Determine the (x, y) coordinate at the center of the cell enclosing the given text.  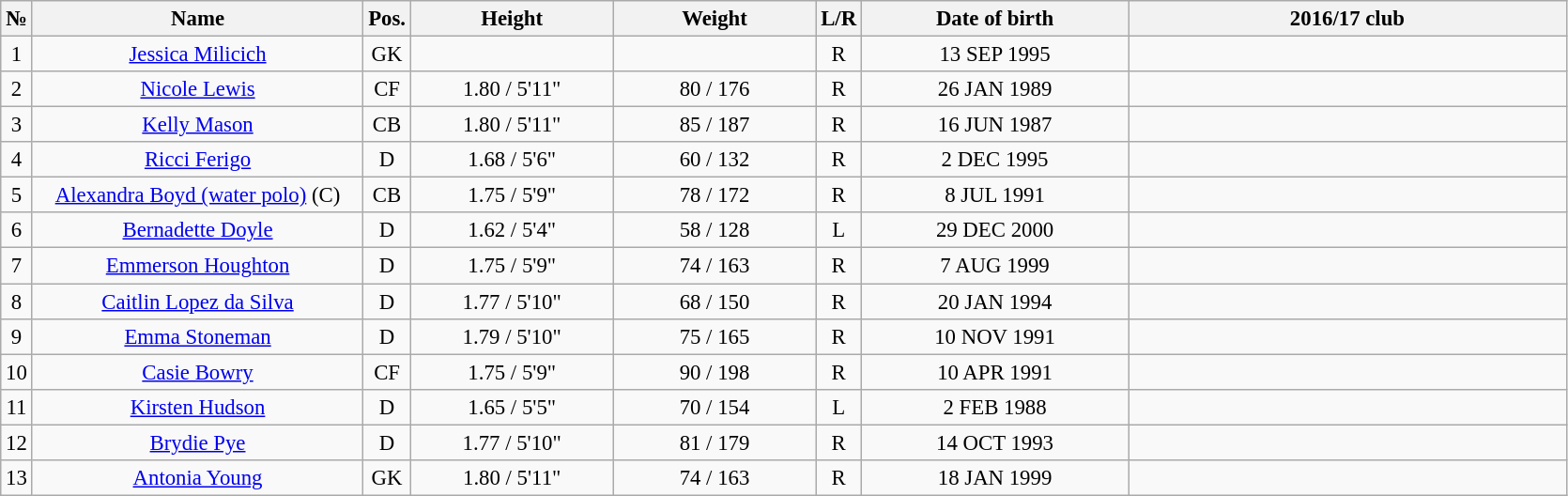
12 (17, 442)
Antonia Young (197, 478)
29 DEC 2000 (994, 230)
Emmerson Houghton (197, 266)
10 APR 1991 (994, 372)
3 (17, 125)
90 / 198 (715, 372)
68 / 150 (715, 302)
Height (512, 19)
1.79 / 5'10" (512, 336)
Name (197, 19)
20 JAN 1994 (994, 302)
16 JUN 1987 (994, 125)
6 (17, 230)
Caitlin Lopez da Silva (197, 302)
85 / 187 (715, 125)
1.68 / 5'6" (512, 160)
2 DEC 1995 (994, 160)
14 OCT 1993 (994, 442)
Weight (715, 19)
Pos. (387, 19)
Brydie Pye (197, 442)
7 AUG 1999 (994, 266)
18 JAN 1999 (994, 478)
75 / 165 (715, 336)
Casie Bowry (197, 372)
26 JAN 1989 (994, 89)
8 (17, 302)
Ricci Ferigo (197, 160)
Kelly Mason (197, 125)
80 / 176 (715, 89)
2016/17 club (1348, 19)
Nicole Lewis (197, 89)
1.62 / 5'4" (512, 230)
78 / 172 (715, 195)
2 FEB 1988 (994, 407)
Bernadette Doyle (197, 230)
Jessica Milicich (197, 54)
№ (17, 19)
1.65 / 5'5" (512, 407)
7 (17, 266)
Emma Stoneman (197, 336)
58 / 128 (715, 230)
70 / 154 (715, 407)
2 (17, 89)
5 (17, 195)
10 (17, 372)
13 SEP 1995 (994, 54)
Alexandra Boyd (water polo) (C) (197, 195)
1 (17, 54)
13 (17, 478)
81 / 179 (715, 442)
60 / 132 (715, 160)
Kirsten Hudson (197, 407)
4 (17, 160)
Date of birth (994, 19)
8 JUL 1991 (994, 195)
10 NOV 1991 (994, 336)
9 (17, 336)
11 (17, 407)
L/R (839, 19)
